Capture the cell that displays the provided text and extract its [X, Y] central coordinate. 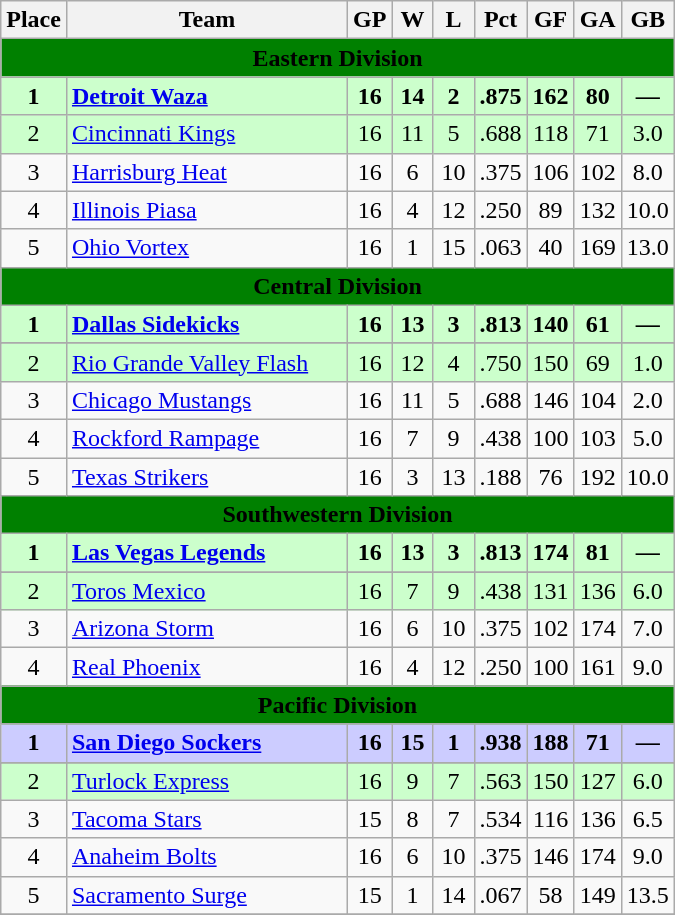
106 [550, 172]
Detroit Waza [206, 96]
Tacoma Stars [206, 819]
118 [550, 134]
Team [206, 20]
13.0 [648, 248]
Illinois Piasa [206, 210]
89 [550, 210]
161 [598, 667]
104 [598, 400]
Rockford Rampage [206, 438]
5.0 [648, 438]
.188 [500, 477]
Toros Mexico [206, 591]
Pacific Division [338, 705]
L [454, 20]
.875 [500, 96]
GB [648, 20]
127 [598, 781]
116 [550, 819]
8.0 [648, 172]
Arizona Storm [206, 629]
Dallas Sidekicks [206, 324]
140 [550, 324]
Cincinnati Kings [206, 134]
Ohio Vortex [206, 248]
Harrisburg Heat [206, 172]
Sacramento Surge [206, 895]
6.5 [648, 819]
Las Vegas Legends [206, 553]
Texas Strikers [206, 477]
69 [598, 362]
80 [598, 96]
61 [598, 324]
.067 [500, 895]
GF [550, 20]
132 [598, 210]
81 [598, 553]
GP [370, 20]
San Diego Sockers [206, 743]
.563 [500, 781]
Chicago Mustangs [206, 400]
149 [598, 895]
103 [598, 438]
162 [550, 96]
Real Phoenix [206, 667]
Anaheim Bolts [206, 857]
8 [412, 819]
13.5 [648, 895]
.938 [500, 743]
188 [550, 743]
Southwestern Division [338, 515]
Central Division [338, 286]
Place [34, 20]
Rio Grande Valley Flash [206, 362]
.750 [500, 362]
192 [598, 477]
76 [550, 477]
.063 [500, 248]
GA [598, 20]
2.0 [648, 400]
Turlock Express [206, 781]
W [412, 20]
Pct [500, 20]
169 [598, 248]
Eastern Division [338, 58]
7.0 [648, 629]
40 [550, 248]
3.0 [648, 134]
58 [550, 895]
1.0 [648, 362]
.534 [500, 819]
131 [550, 591]
